Identify which cell holds the provided text, then report its [X, Y] central coordinate. 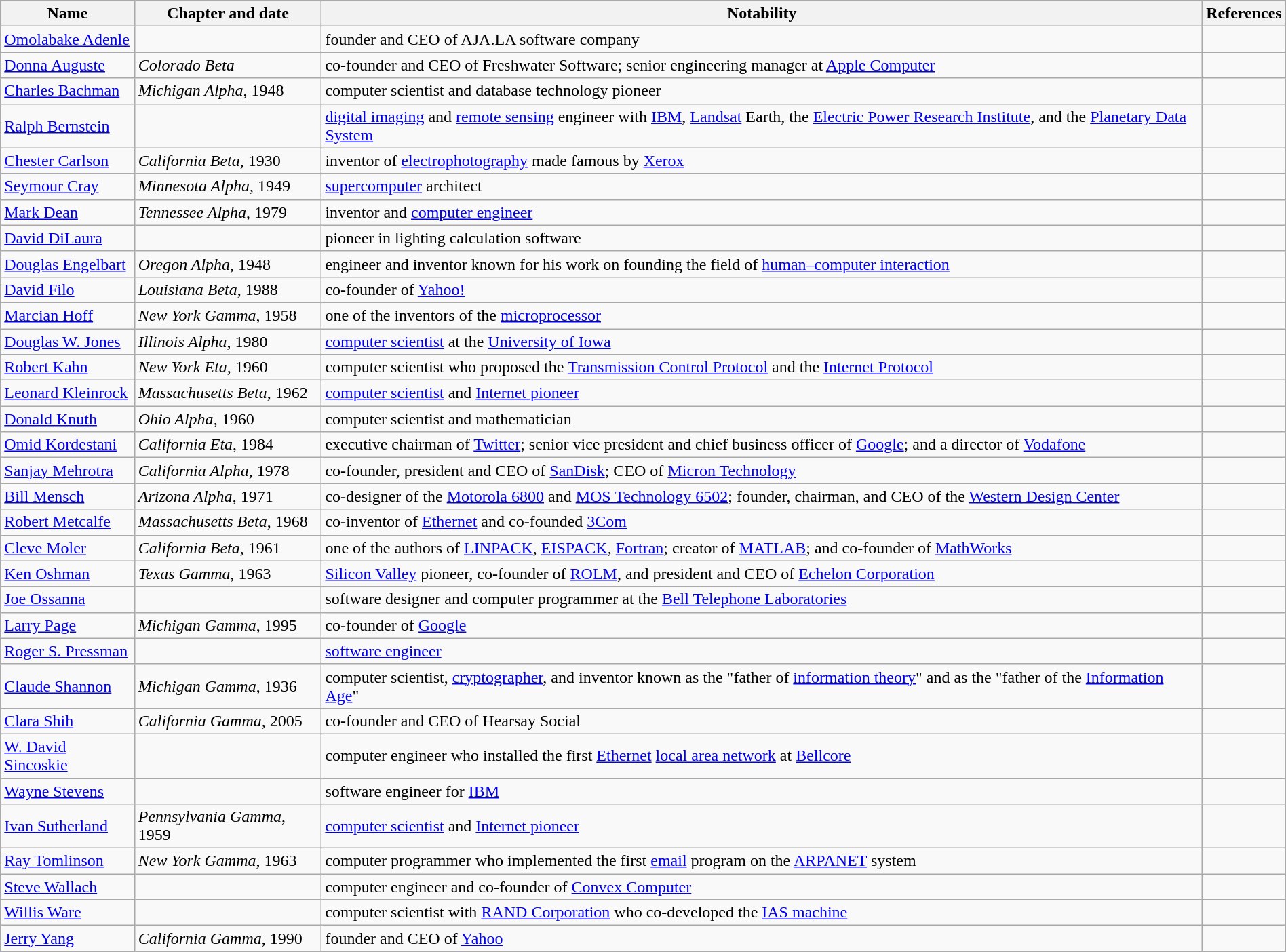
Ivan Sutherland [68, 826]
software designer and computer programmer at the Bell Telephone Laboratories [762, 599]
California Eta, 1984 [228, 445]
co-founder of Yahoo! [762, 290]
Massachusetts Beta, 1968 [228, 522]
California Beta, 1961 [228, 548]
California Alpha, 1978 [228, 471]
Sanjay Mehrotra [68, 471]
computer engineer who installed the first Ethernet local area network at Bellcore [762, 755]
computer scientist who proposed the Transmission Control Protocol and the Internet Protocol [762, 368]
Michigan Gamma, 1995 [228, 625]
Mark Dean [68, 212]
Willis Ware [68, 913]
pioneer in lighting calculation software [762, 238]
California Gamma, 2005 [228, 721]
Louisiana Beta, 1988 [228, 290]
New York Gamma, 1963 [228, 861]
engineer and inventor known for his work on founding the field of human–computer interaction [762, 264]
computer scientist and mathematician [762, 419]
Chester Carlson [68, 161]
inventor of electrophotography made famous by Xerox [762, 161]
Massachusetts Beta, 1962 [228, 393]
Roger S. Pressman [68, 651]
one of the authors of LINPACK, EISPACK, Fortran; creator of MATLAB; and co-founder of MathWorks [762, 548]
Charles Bachman [68, 91]
Steve Wallach [68, 887]
Wayne Stevens [68, 791]
supercomputer architect [762, 186]
David DiLaura [68, 238]
software engineer [762, 651]
inventor and computer engineer [762, 212]
computer scientist with RAND Corporation who co-developed the IAS machine [762, 913]
co-founder, president and CEO of SanDisk; CEO of Micron Technology [762, 471]
software engineer for IBM [762, 791]
Ken Oshman [68, 574]
Pennsylvania Gamma, 1959 [228, 826]
Michigan Gamma, 1936 [228, 686]
David Filo [68, 290]
co-founder and CEO of Hearsay Social [762, 721]
co-founder and CEO of Freshwater Software; senior engineering manager at Apple Computer [762, 65]
co-founder of Google [762, 625]
Donald Knuth [68, 419]
W. David Sincoskie [68, 755]
Seymour Cray [68, 186]
Omid Kordestani [68, 445]
Michigan Alpha, 1948 [228, 91]
Robert Metcalfe [68, 522]
Jerry Yang [68, 938]
Douglas W. Jones [68, 341]
California Beta, 1930 [228, 161]
Colorado Beta [228, 65]
co-inventor of Ethernet and co-founded 3Com [762, 522]
New York Eta, 1960 [228, 368]
Tennessee Alpha, 1979 [228, 212]
one of the inventors of the microprocessor [762, 315]
Arizona Alpha, 1971 [228, 496]
Oregon Alpha, 1948 [228, 264]
New York Gamma, 1958 [228, 315]
Clara Shih [68, 721]
Chapter and date [228, 14]
References [1244, 14]
Leonard Kleinrock [68, 393]
Name [68, 14]
Ray Tomlinson [68, 861]
Douglas Engelbart [68, 264]
Joe Ossanna [68, 599]
Illinois Alpha, 1980 [228, 341]
Claude Shannon [68, 686]
Silicon Valley pioneer, co-founder of ROLM, and president and CEO of Echelon Corporation [762, 574]
Ohio Alpha, 1960 [228, 419]
Texas Gamma, 1963 [228, 574]
Donna Auguste [68, 65]
executive chairman of Twitter; senior vice president and chief business officer of Google; and a director of Vodafone [762, 445]
Omolabake Adenle [68, 39]
California Gamma, 1990 [228, 938]
Robert Kahn [68, 368]
Minnesota Alpha, 1949 [228, 186]
computer engineer and co-founder of Convex Computer [762, 887]
Ralph Bernstein [68, 126]
computer scientist and database technology pioneer [762, 91]
Cleve Moler [68, 548]
Notability [762, 14]
Bill Mensch [68, 496]
computer scientist, cryptographer, and inventor known as the "father of information theory" and as the "father of the Information Age" [762, 686]
founder and CEO of Yahoo [762, 938]
computer programmer who implemented the first email program on the ARPANET system [762, 861]
Larry Page [68, 625]
founder and CEO of AJA.LA software company [762, 39]
Marcian Hoff [68, 315]
digital imaging and remote sensing engineer with IBM, Landsat Earth, the Electric Power Research Institute, and the Planetary Data System [762, 126]
co-designer of the Motorola 6800 and MOS Technology 6502; founder, chairman, and CEO of the Western Design Center [762, 496]
computer scientist at the University of Iowa [762, 341]
